Search for the cell housing the specified text and yield its (X, Y) center coordinate. 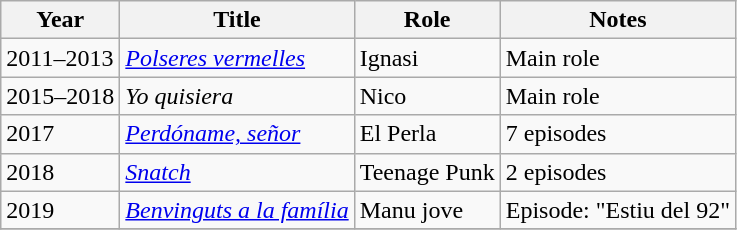
Yo quisiera (237, 96)
Snatch (237, 172)
Perdóname, señor (237, 134)
7 episodes (618, 134)
2011–2013 (60, 58)
Teenage Punk (427, 172)
Ignasi (427, 58)
Benvinguts a la família (237, 210)
Episode: "Estiu del 92" (618, 210)
Notes (618, 20)
Year (60, 20)
Polseres vermelles (237, 58)
Nico (427, 96)
2015–2018 (60, 96)
2019 (60, 210)
Role (427, 20)
El Perla (427, 134)
Manu jove (427, 210)
Title (237, 20)
2 episodes (618, 172)
2017 (60, 134)
2018 (60, 172)
